Scan for the cell matching the given text and deliver its [x, y] coordinate at center. 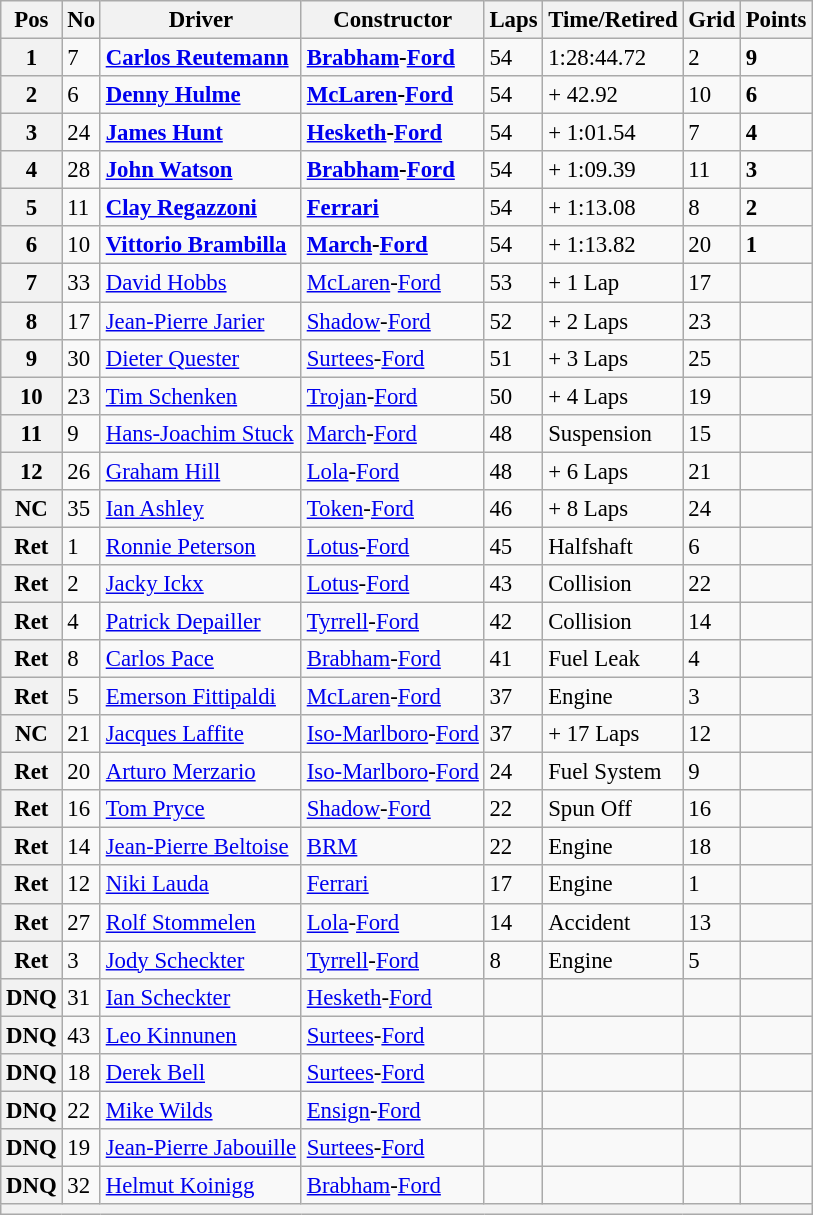
+ 2 Laps [613, 321]
Arturo Merzario [200, 772]
Leo Kinnunen [200, 1035]
Jean-Pierre Jarier [200, 321]
27 [81, 922]
53 [514, 283]
Laps [514, 20]
45 [514, 546]
Ronnie Peterson [200, 546]
No [81, 20]
28 [81, 170]
+ 4 Laps [613, 396]
Grid [712, 20]
35 [81, 509]
Mike Wilds [200, 1110]
Denny Hulme [200, 95]
Helmut Koinigg [200, 1185]
Derek Bell [200, 1073]
Suspension [613, 433]
Halfshaft [613, 546]
Points [776, 20]
Clay Regazzoni [200, 208]
Ian Ashley [200, 509]
Ian Scheckter [200, 997]
+ 1:09.39 [613, 170]
Tim Schenken [200, 396]
+ 6 Laps [613, 471]
Token-Ford [392, 509]
52 [514, 321]
Rolf Stommelen [200, 922]
John Watson [200, 170]
Dieter Quester [200, 358]
Jean-Pierre Jabouille [200, 1148]
Patrick Depailler [200, 621]
Accident [613, 922]
41 [514, 659]
Graham Hill [200, 471]
13 [712, 922]
+ 3 Laps [613, 358]
BRM [392, 847]
Driver [200, 20]
33 [81, 283]
+ 1:13.08 [613, 208]
Niki Lauda [200, 885]
Carlos Pace [200, 659]
Carlos Reutemann [200, 58]
Jacky Ickx [200, 584]
30 [81, 358]
Jacques Laffite [200, 734]
Jean-Pierre Beltoise [200, 847]
Pos [32, 20]
+ 1:13.82 [613, 245]
46 [514, 509]
26 [81, 471]
+ 17 Laps [613, 734]
+ 1 Lap [613, 283]
Spun Off [613, 809]
+ 1:01.54 [613, 133]
Ensign-Ford [392, 1110]
Trojan-Ford [392, 396]
Emerson Fittipaldi [200, 697]
1:28:44.72 [613, 58]
Vittorio Brambilla [200, 245]
32 [81, 1185]
James Hunt [200, 133]
25 [712, 358]
+ 8 Laps [613, 509]
Tom Pryce [200, 809]
Jody Scheckter [200, 960]
Constructor [392, 20]
Fuel Leak [613, 659]
Hans-Joachim Stuck [200, 433]
31 [81, 997]
42 [514, 621]
51 [514, 358]
15 [712, 433]
Time/Retired [613, 20]
David Hobbs [200, 283]
50 [514, 396]
Fuel System [613, 772]
+ 42.92 [613, 95]
